Determine the [X, Y] coordinate at the center of the cell enclosing the given text.  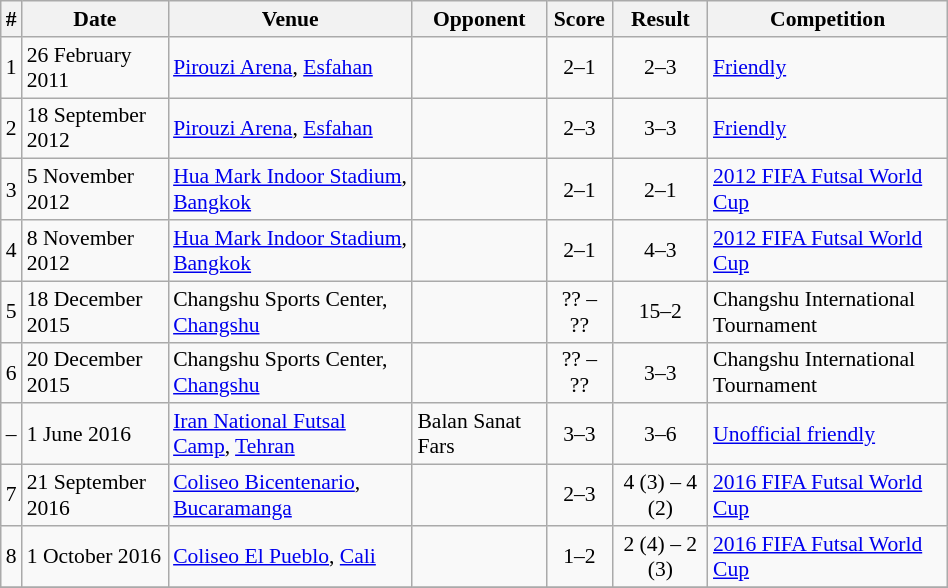
4 (3) – 4 (2) [660, 496]
20 December 2015 [95, 372]
Venue [290, 19]
5 November 2012 [95, 190]
Date [95, 19]
1 [12, 68]
# [12, 19]
5 [12, 312]
3 [12, 190]
Opponent [479, 19]
Result [660, 19]
4–3 [660, 250]
Score [579, 19]
26 February 2011 [95, 68]
15–2 [660, 312]
1 June 2016 [95, 434]
Unofficial friendly [828, 434]
Iran National Futsal Camp, Tehran [290, 434]
1 October 2016 [95, 556]
6 [12, 372]
3–6 [660, 434]
1–2 [579, 556]
2 [12, 128]
8 November 2012 [95, 250]
Coliseo Bicentenario, Bucaramanga [290, 496]
18 December 2015 [95, 312]
4 [12, 250]
8 [12, 556]
– [12, 434]
2 (4) – 2 (3) [660, 556]
Balan Sanat Fars [479, 434]
Competition [828, 19]
21 September 2016 [95, 496]
Coliseo El Pueblo, Cali [290, 556]
7 [12, 496]
18 September 2012 [95, 128]
